Extract the [x, y] coordinate from the center of the cell holding the provided text.  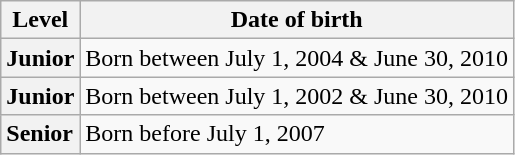
Born before July 1, 2007 [297, 134]
Date of birth [297, 20]
Born between July 1, 2004 & June 30, 2010 [297, 58]
Born between July 1, 2002 & June 30, 2010 [297, 96]
Level [40, 20]
Senior [40, 134]
